Provide the [X, Y] coordinate of the cell's center where the given text is located.  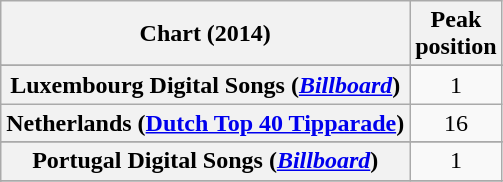
Luxembourg Digital Songs (Billboard) [206, 85]
Portugal Digital Songs (Billboard) [206, 161]
Netherlands (Dutch Top 40 Tipparade) [206, 123]
Peakposition [456, 34]
Chart (2014) [206, 34]
16 [456, 123]
